From the cell containing the given text, extract its center point as [x, y] coordinate. 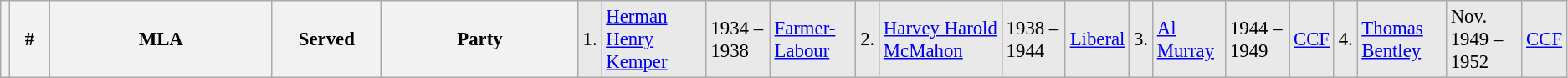
Al Murray [1188, 39]
Farmer-Labour [813, 39]
Herman Henry Kemper [654, 39]
Party [480, 39]
Nov. 1949 – 1952 [1483, 39]
Harvey Harold McMahon [940, 39]
MLA [161, 39]
1. [590, 39]
Liberal [1097, 39]
# [29, 39]
3. [1141, 39]
Thomas Bentley [1401, 39]
1938 – 1944 [1033, 39]
1944 – 1949 [1258, 39]
2. [868, 39]
1934 – 1938 [738, 39]
4. [1345, 39]
Served [326, 39]
